Search for the cell housing the specified text and yield its [X, Y] center coordinate. 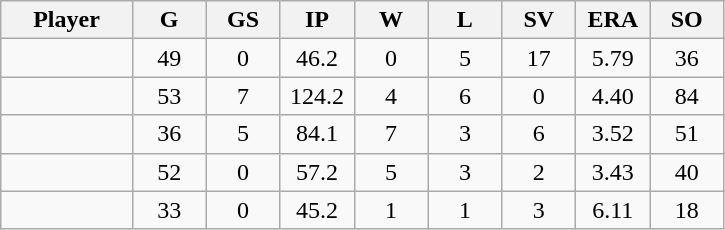
18 [687, 210]
57.2 [317, 172]
45.2 [317, 210]
2 [539, 172]
84.1 [317, 134]
SO [687, 20]
49 [169, 58]
IP [317, 20]
SV [539, 20]
124.2 [317, 96]
52 [169, 172]
40 [687, 172]
W [391, 20]
17 [539, 58]
3.43 [613, 172]
GS [243, 20]
L [465, 20]
G [169, 20]
84 [687, 96]
Player [66, 20]
3.52 [613, 134]
46.2 [317, 58]
51 [687, 134]
4.40 [613, 96]
4 [391, 96]
53 [169, 96]
ERA [613, 20]
5.79 [613, 58]
33 [169, 210]
6.11 [613, 210]
